Determine the (X, Y) coordinate at the center of the cell enclosing the given text.  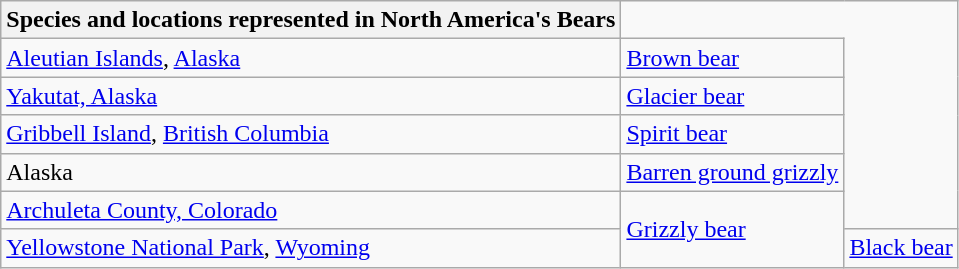
Archuleta County, Colorado (311, 210)
Glacier bear (732, 96)
Grizzly bear (732, 229)
Aleutian Islands, Alaska (311, 58)
Spirit bear (732, 134)
Yakutat, Alaska (311, 96)
Brown bear (732, 58)
Barren ground grizzly (732, 172)
Yellowstone National Park, Wyoming (311, 248)
Black bear (901, 248)
Species and locations represented in North America's Bears (311, 20)
Alaska (311, 172)
Gribbell Island, British Columbia (311, 134)
